Output the (x, y) coordinate of the center of the cell containing the given text.  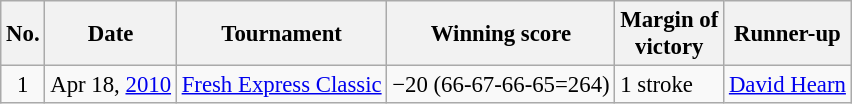
Margin ofvictory (670, 34)
Apr 18, 2010 (110, 85)
Winning score (501, 34)
−20 (66-67-66-65=264) (501, 85)
1 (23, 85)
No. (23, 34)
Tournament (282, 34)
Fresh Express Classic (282, 85)
Date (110, 34)
1 stroke (670, 85)
Runner-up (788, 34)
David Hearn (788, 85)
